From the cell containing the given text, extract its center point as [X, Y] coordinate. 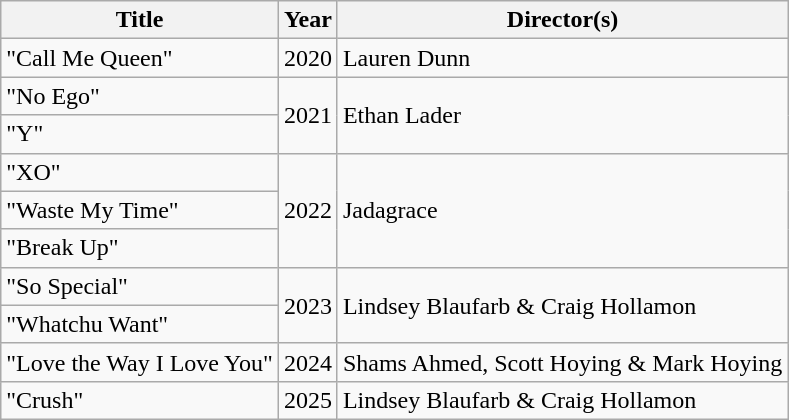
2025 [308, 400]
"Love the Way I Love You" [140, 362]
Shams Ahmed, Scott Hoying & Mark Hoying [562, 362]
Director(s) [562, 20]
"Y" [140, 134]
Year [308, 20]
"Break Up" [140, 248]
"Waste My Time" [140, 210]
2022 [308, 210]
Title [140, 20]
"Call Me Queen" [140, 58]
Jadagrace [562, 210]
2020 [308, 58]
"XO" [140, 172]
"Crush" [140, 400]
2024 [308, 362]
"No Ego" [140, 96]
"Whatchu Want" [140, 324]
"So Special" [140, 286]
Lauren Dunn [562, 58]
2021 [308, 115]
2023 [308, 305]
Ethan Lader [562, 115]
